Search for the cell housing the specified text and yield its [x, y] center coordinate. 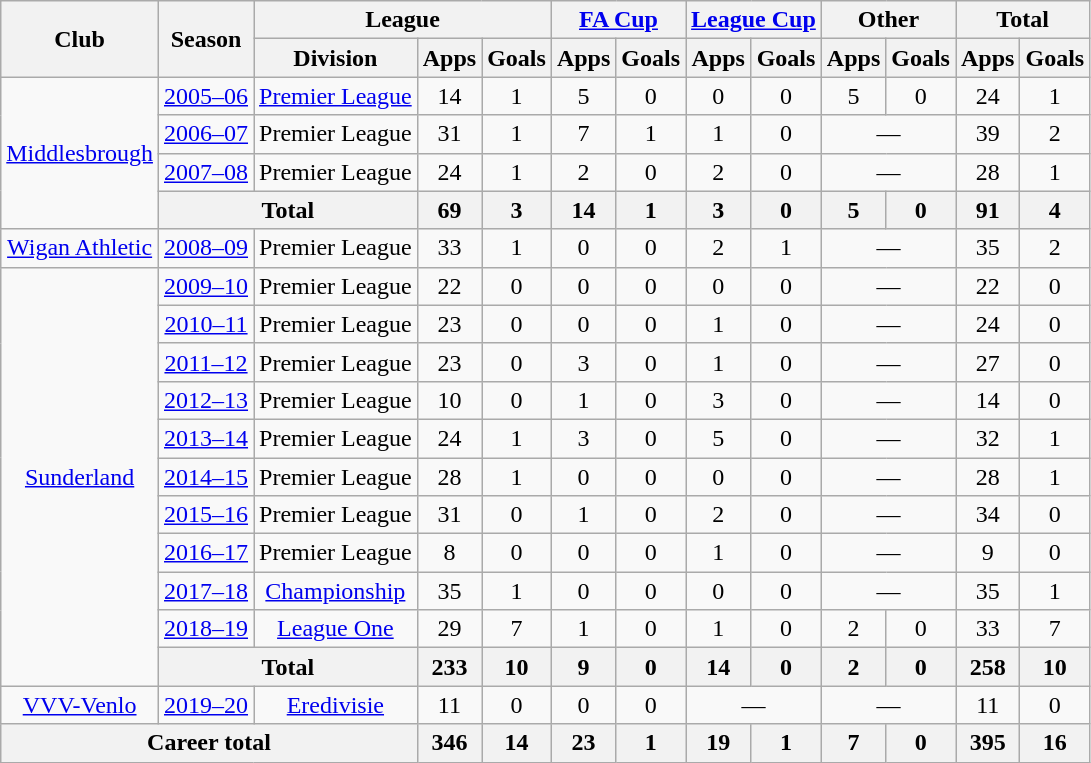
2015–16 [206, 515]
346 [449, 743]
233 [449, 667]
91 [988, 210]
2005–06 [206, 96]
Season [206, 39]
8 [449, 553]
2019–20 [206, 705]
League One [336, 629]
2007–08 [206, 172]
4 [1055, 210]
Division [336, 58]
League [403, 20]
Club [80, 39]
2010–11 [206, 324]
69 [449, 210]
League Cup [754, 20]
2011–12 [206, 362]
2013–14 [206, 438]
Wigan Athletic [80, 248]
16 [1055, 743]
2018–19 [206, 629]
2014–15 [206, 477]
27 [988, 362]
VVV-Venlo [80, 705]
2008–09 [206, 248]
2009–10 [206, 286]
19 [718, 743]
Eredivisie [336, 705]
395 [988, 743]
2016–17 [206, 553]
Other [888, 20]
2012–13 [206, 400]
34 [988, 515]
Sunderland [80, 476]
258 [988, 667]
2017–18 [206, 591]
29 [449, 629]
FA Cup [618, 20]
32 [988, 438]
Championship [336, 591]
2006–07 [206, 134]
Middlesbrough [80, 153]
39 [988, 134]
Career total [209, 743]
